Identify which cell holds the provided text, then report its [x, y] central coordinate. 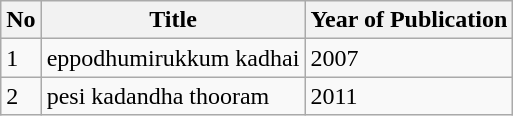
1 [21, 58]
pesi kadandha thooram [173, 96]
Title [173, 20]
2007 [409, 58]
No [21, 20]
eppodhumirukkum kadhai [173, 58]
Year of Publication [409, 20]
2011 [409, 96]
2 [21, 96]
